Locate the cell with the specified text and output its (x, y) center coordinate. 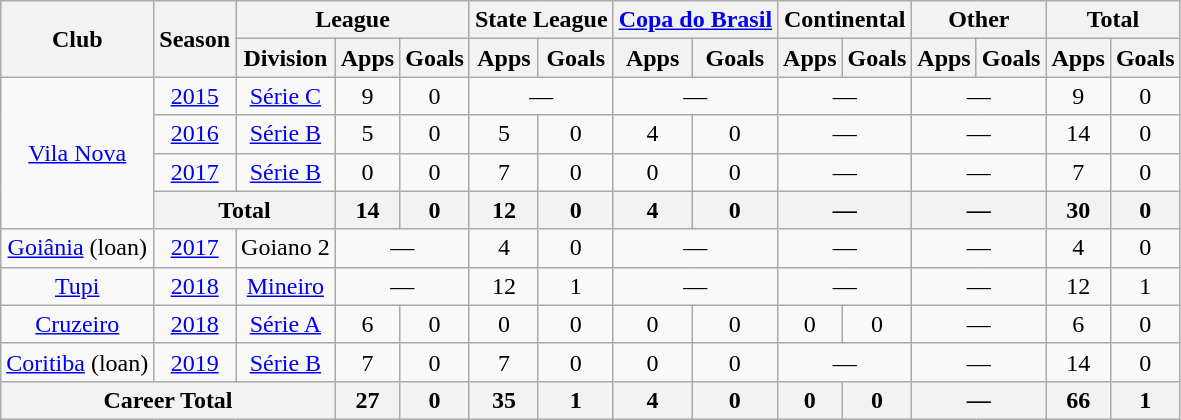
Career Total (168, 400)
Division (286, 58)
Mineiro (286, 286)
Season (195, 39)
35 (504, 400)
Copa do Brasil (695, 20)
Goiânia (loan) (78, 248)
30 (1078, 210)
State League (541, 20)
Coritiba (loan) (78, 362)
Club (78, 39)
Tupi (78, 286)
27 (367, 400)
2019 (195, 362)
Other (979, 20)
League (353, 20)
2016 (195, 134)
Continental (845, 20)
Vila Nova (78, 153)
Série C (286, 96)
66 (1078, 400)
Goiano 2 (286, 248)
Cruzeiro (78, 324)
2015 (195, 96)
Série A (286, 324)
